Find where the given text appears and provide that cell's center as [x, y] coordinate. 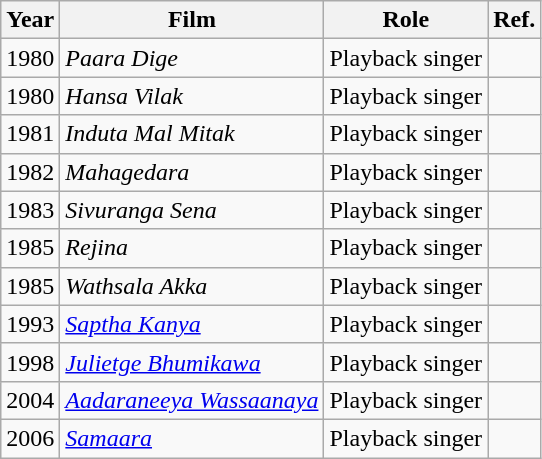
Julietge Bhumikawa [192, 362]
Role [406, 20]
Year [30, 20]
1983 [30, 210]
Samaara [192, 438]
Aadaraneeya Wassaanaya [192, 400]
2004 [30, 400]
Ref. [514, 20]
1993 [30, 324]
1982 [30, 172]
Paara Dige [192, 58]
Rejina [192, 248]
2006 [30, 438]
Film [192, 20]
Saptha Kanya [192, 324]
Induta Mal Mitak [192, 134]
Sivuranga Sena [192, 210]
Wathsala Akka [192, 286]
Hansa Vilak [192, 96]
Mahagedara [192, 172]
1998 [30, 362]
1981 [30, 134]
